Identify which cell holds the provided text, then report its (X, Y) central coordinate. 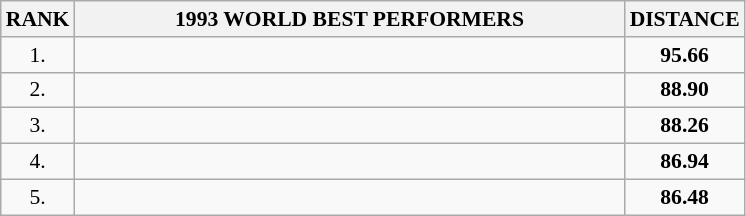
86.94 (685, 162)
5. (38, 197)
1993 WORLD BEST PERFORMERS (349, 19)
RANK (38, 19)
DISTANCE (685, 19)
88.90 (685, 90)
3. (38, 126)
86.48 (685, 197)
4. (38, 162)
2. (38, 90)
95.66 (685, 55)
88.26 (685, 126)
1. (38, 55)
